For the text-containing cell, return its midpoint in [X, Y] coordinate format. 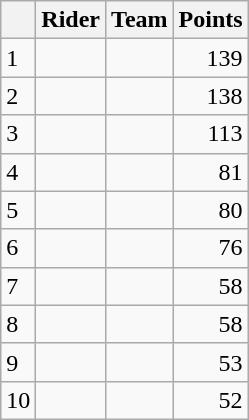
80 [210, 210]
4 [18, 172]
9 [18, 362]
1 [18, 58]
53 [210, 362]
139 [210, 58]
3 [18, 134]
81 [210, 172]
2 [18, 96]
Team [140, 20]
Rider [71, 20]
138 [210, 96]
6 [18, 248]
5 [18, 210]
8 [18, 324]
113 [210, 134]
Points [210, 20]
7 [18, 286]
52 [210, 400]
76 [210, 248]
10 [18, 400]
